Detect which cell encompasses the target text, then output its (x, y) center coordinate. 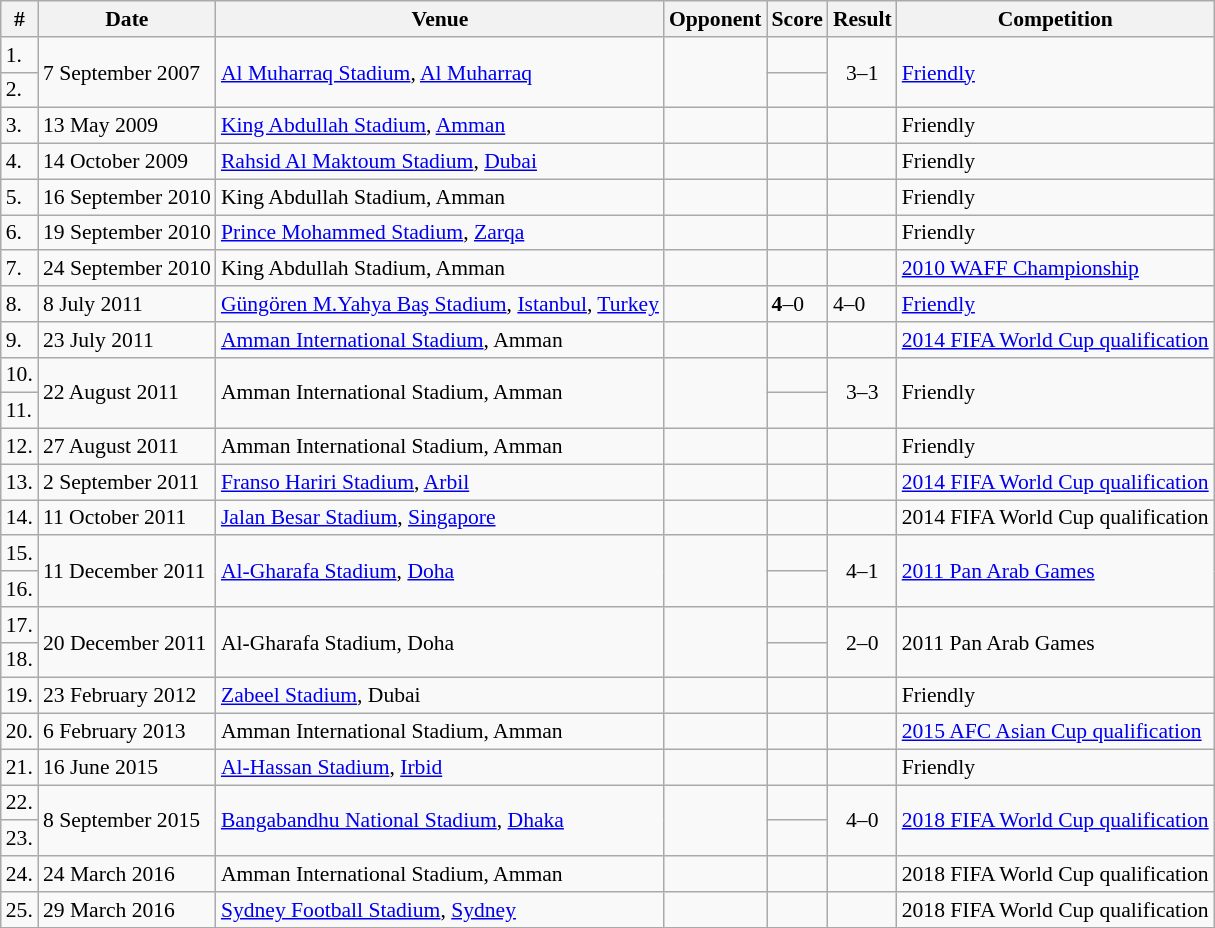
Al Muharraq Stadium, Al Muharraq (440, 72)
16 September 2010 (127, 197)
19 September 2010 (127, 233)
2 September 2011 (127, 482)
16 June 2015 (127, 767)
13. (20, 482)
19. (20, 696)
23 July 2011 (127, 340)
Score (798, 19)
Opponent (716, 19)
13 May 2009 (127, 126)
15. (20, 554)
8 September 2015 (127, 820)
29 March 2016 (127, 910)
Güngören M.Yahya Baş Stadium, Istanbul, Turkey (440, 304)
2. (20, 90)
20 December 2011 (127, 642)
20. (20, 732)
23 February 2012 (127, 696)
11. (20, 411)
6. (20, 233)
17. (20, 625)
Jalan Besar Stadium, Singapore (440, 518)
2015 AFC Asian Cup qualification (1056, 732)
23. (20, 839)
8. (20, 304)
14 October 2009 (127, 162)
7 September 2007 (127, 72)
4. (20, 162)
Sydney Football Stadium, Sydney (440, 910)
# (20, 19)
Bangabandhu National Stadium, Dhaka (440, 820)
Date (127, 19)
22. (20, 803)
24. (20, 874)
Zabeel Stadium, Dubai (440, 696)
9. (20, 340)
Venue (440, 19)
27 August 2011 (127, 447)
24 March 2016 (127, 874)
5. (20, 197)
16. (20, 589)
Franso Hariri Stadium, Arbil (440, 482)
6 February 2013 (127, 732)
11 October 2011 (127, 518)
3–3 (862, 392)
4–1 (862, 572)
24 September 2010 (127, 269)
Prince Mohammed Stadium, Zarqa (440, 233)
3–1 (862, 72)
Competition (1056, 19)
3. (20, 126)
22 August 2011 (127, 392)
12. (20, 447)
8 July 2011 (127, 304)
11 December 2011 (127, 572)
1. (20, 55)
Al-Hassan Stadium, Irbid (440, 767)
25. (20, 910)
14. (20, 518)
18. (20, 660)
2–0 (862, 642)
21. (20, 767)
Result (862, 19)
2010 WAFF Championship (1056, 269)
Rahsid Al Maktoum Stadium, Dubai (440, 162)
10. (20, 375)
7. (20, 269)
